Return (x, y) of the center of cell containing provided text 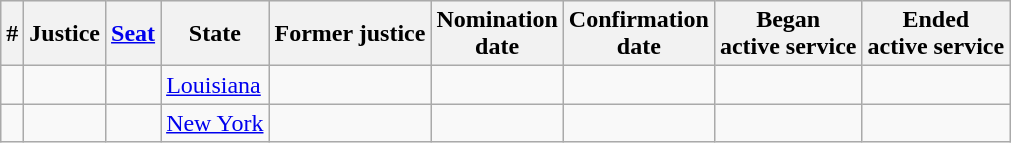
Justice (65, 34)
# (12, 34)
Beganactive service (788, 34)
Former justice (350, 34)
Confirmationdate (638, 34)
State (215, 34)
Louisiana (215, 85)
Seat (134, 34)
Endedactive service (936, 34)
New York (215, 123)
Nominationdate (497, 34)
